Capture the cell that displays the provided text and extract its [x, y] central coordinate. 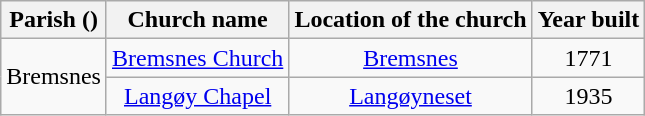
Langøyneset [410, 96]
Parish () [54, 20]
Church name [197, 20]
1771 [588, 58]
1935 [588, 96]
Year built [588, 20]
Langøy Chapel [197, 96]
Location of the church [410, 20]
Bremsnes Church [197, 58]
